Provide the (x, y) coordinate of the cell's center where the given text is located.  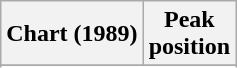
Peakposition (189, 34)
Chart (1989) (72, 34)
